For the text-containing cell, return its midpoint in [x, y] coordinate format. 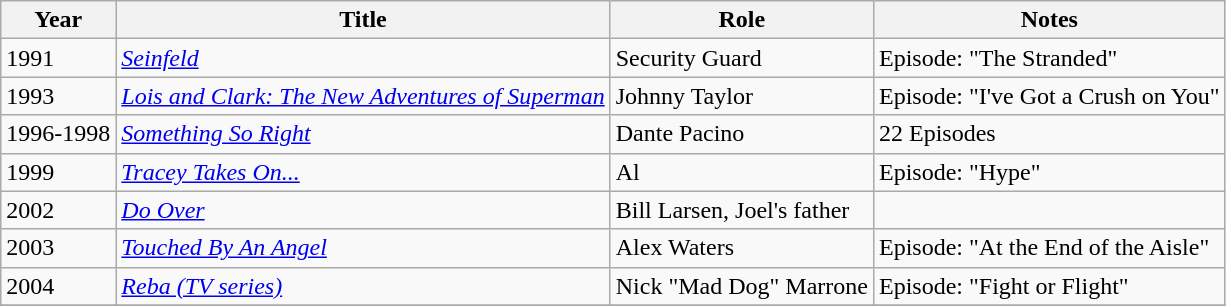
1991 [58, 58]
Dante Pacino [742, 134]
Reba (TV series) [363, 286]
Al [742, 172]
Episode: "Fight or Flight" [1049, 286]
22 Episodes [1049, 134]
Something So Right [363, 134]
Episode: "At the End of the Aisle" [1049, 248]
1993 [58, 96]
Title [363, 20]
Alex Waters [742, 248]
2003 [58, 248]
Lois and Clark: The New Adventures of Superman [363, 96]
Do Over [363, 210]
Johnny Taylor [742, 96]
Episode: "The Stranded" [1049, 58]
Year [58, 20]
2004 [58, 286]
Touched By An Angel [363, 248]
Role [742, 20]
Seinfeld [363, 58]
Nick "Mad Dog" Marrone [742, 286]
Bill Larsen, Joel's father [742, 210]
2002 [58, 210]
Security Guard [742, 58]
Tracey Takes On... [363, 172]
Notes [1049, 20]
Episode: "Hype" [1049, 172]
1999 [58, 172]
Episode: "I've Got a Crush on You" [1049, 96]
1996-1998 [58, 134]
